Pinpoint the cell where the given text exists, returning its [x, y] midpoint coordinate. 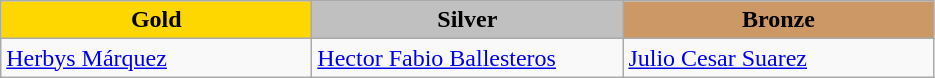
Bronze [778, 20]
Hector Fabio Ballesteros [468, 58]
Silver [468, 20]
Julio Cesar Suarez [778, 58]
Gold [156, 20]
Herbys Márquez [156, 58]
